Detect which cell encompasses the target text, then output its [x, y] center coordinate. 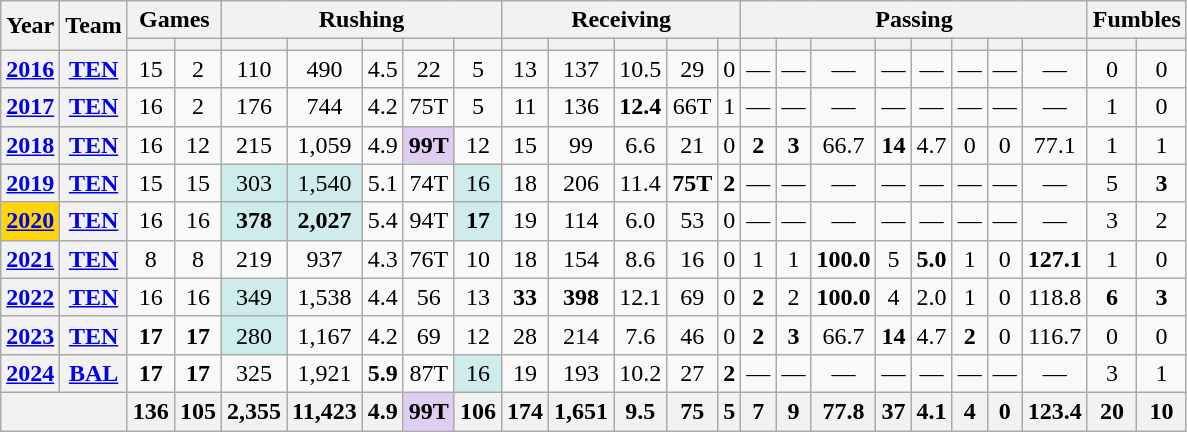
9.5 [640, 411]
99 [582, 145]
BAL [94, 373]
6 [1112, 297]
215 [254, 145]
937 [325, 259]
Team [94, 26]
2,355 [254, 411]
87T [428, 373]
4.4 [382, 297]
27 [692, 373]
8.6 [640, 259]
37 [894, 411]
Games [174, 20]
1,651 [582, 411]
349 [254, 297]
20 [1112, 411]
110 [254, 69]
219 [254, 259]
2.0 [932, 297]
11,423 [325, 411]
Fumbles [1136, 20]
10.2 [640, 373]
214 [582, 335]
77.1 [1054, 145]
114 [582, 221]
744 [325, 107]
94T [428, 221]
7 [758, 411]
2023 [30, 335]
Passing [914, 20]
127.1 [1054, 259]
5.0 [932, 259]
193 [582, 373]
2017 [30, 107]
137 [582, 69]
6.0 [640, 221]
29 [692, 69]
Year [30, 26]
105 [198, 411]
1,167 [325, 335]
21 [692, 145]
4.1 [932, 411]
33 [524, 297]
106 [478, 411]
Rushing [361, 20]
2,027 [325, 221]
66T [692, 107]
116.7 [1054, 335]
77.8 [844, 411]
490 [325, 69]
75 [692, 411]
11 [524, 107]
1,921 [325, 373]
2018 [30, 145]
1,538 [325, 297]
378 [254, 221]
325 [254, 373]
10.5 [640, 69]
5.4 [382, 221]
28 [524, 335]
2024 [30, 373]
12.1 [640, 297]
176 [254, 107]
22 [428, 69]
46 [692, 335]
123.4 [1054, 411]
2019 [30, 183]
303 [254, 183]
1,540 [325, 183]
206 [582, 183]
Receiving [620, 20]
154 [582, 259]
118.8 [1054, 297]
56 [428, 297]
12.4 [640, 107]
11.4 [640, 183]
74T [428, 183]
5.1 [382, 183]
7.6 [640, 335]
76T [428, 259]
1,059 [325, 145]
280 [254, 335]
4.5 [382, 69]
53 [692, 221]
174 [524, 411]
4.3 [382, 259]
2022 [30, 297]
2016 [30, 69]
398 [582, 297]
6.6 [640, 145]
5.9 [382, 373]
2021 [30, 259]
9 [794, 411]
2020 [30, 221]
